Return the (x, y) coordinate for the center point of the cell that contains the specified text.  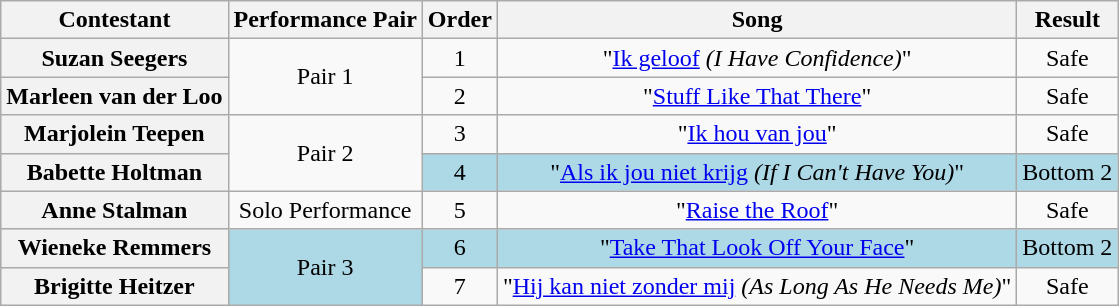
Performance Pair (325, 20)
Pair 3 (325, 267)
Pair 2 (325, 153)
"Take That Look Off Your Face" (756, 248)
Contestant (114, 20)
2 (460, 96)
7 (460, 286)
Song (756, 20)
"Hij kan niet zonder mij (As Long As He Needs Me)" (756, 286)
Marleen van der Loo (114, 96)
6 (460, 248)
5 (460, 210)
Brigitte Heitzer (114, 286)
"Als ik jou niet krijg (If I Can't Have You)" (756, 172)
"Stuff Like That There" (756, 96)
Anne Stalman (114, 210)
"Ik hou van jou" (756, 134)
Suzan Seegers (114, 58)
"Raise the Roof" (756, 210)
Result (1068, 20)
"Ik geloof (I Have Confidence)" (756, 58)
4 (460, 172)
Babette Holtman (114, 172)
3 (460, 134)
Order (460, 20)
Pair 1 (325, 77)
Solo Performance (325, 210)
Wieneke Remmers (114, 248)
Marjolein Teepen (114, 134)
1 (460, 58)
